Search for the cell housing the specified text and yield its [x, y] center coordinate. 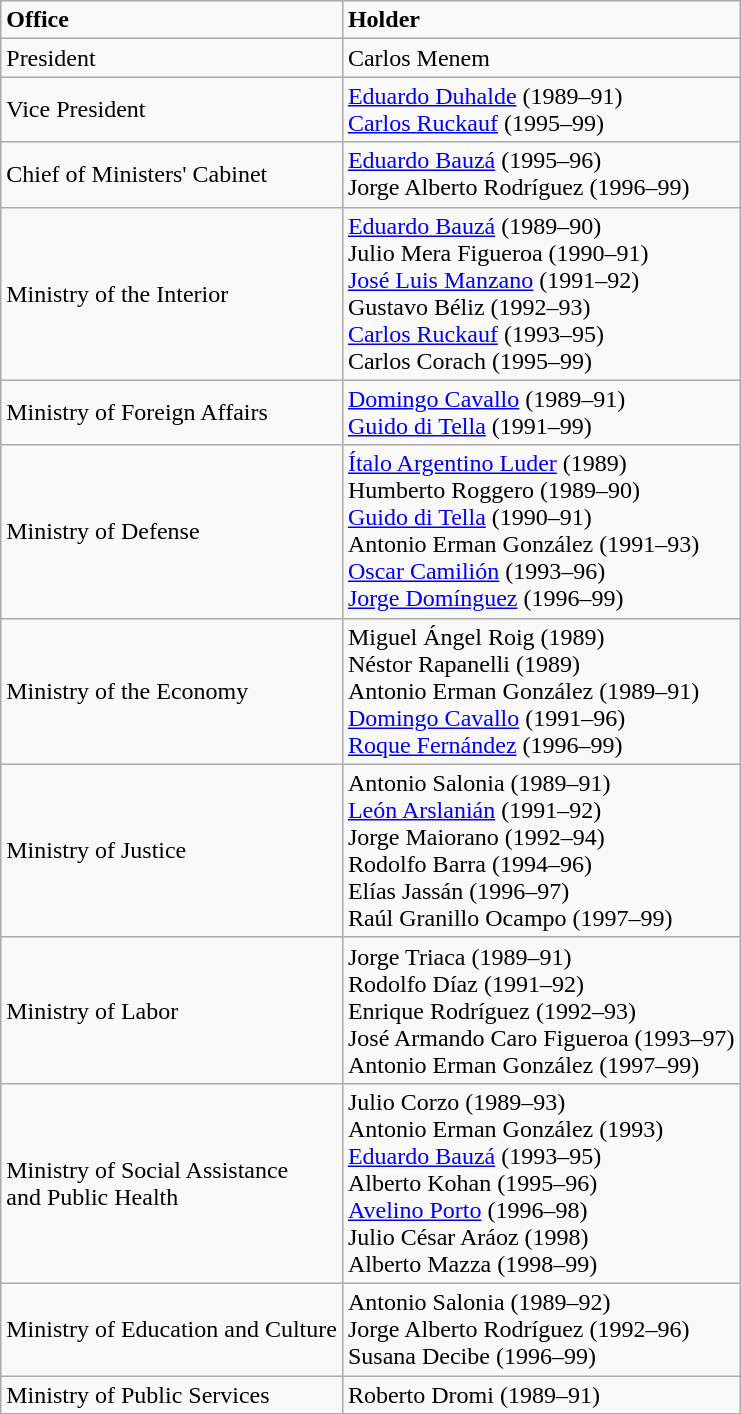
Ministry of Justice [172, 850]
President [172, 58]
Ministry of Social Assistance and Public Health [172, 1183]
Roberto Dromi (1989–91) [541, 1395]
Carlos Menem [541, 58]
Miguel Ángel Roig (1989)Néstor Rapanelli (1989)Antonio Erman González (1989–91)Domingo Cavallo (1991–96)Roque Fernández (1996–99) [541, 691]
Antonio Salonia (1989–91)León Arslanián (1991–92)Jorge Maiorano (1992–94)Rodolfo Barra (1994–96)Elías Jassán (1996–97)Raúl Granillo Ocampo (1997–99) [541, 850]
Ministry of the Economy [172, 691]
Ministry of Defense [172, 532]
Eduardo Bauzá (1989–90)Julio Mera Figueroa (1990–91)José Luis Manzano (1991–92)Gustavo Béliz (1992–93)Carlos Ruckauf (1993–95)Carlos Corach (1995–99) [541, 294]
Vice President [172, 110]
Jorge Triaca (1989–91)Rodolfo Díaz (1991–92)Enrique Rodríguez (1992–93)José Armando Caro Figueroa (1993–97)Antonio Erman González (1997–99) [541, 1010]
Domingo Cavallo (1989–91)Guido di Tella (1991–99) [541, 412]
Ministry of Labor [172, 1010]
Chief of Ministers' Cabinet [172, 174]
Office [172, 20]
Ministry of the Interior [172, 294]
Eduardo Bauzá (1995–96)Jorge Alberto Rodríguez (1996–99) [541, 174]
Ministry of Public Services [172, 1395]
Holder [541, 20]
Ministry of Education and Culture [172, 1329]
Ministry of Foreign Affairs [172, 412]
Eduardo Duhalde (1989–91)Carlos Ruckauf (1995–99) [541, 110]
Antonio Salonia (1989–92)Jorge Alberto Rodríguez (1992–96)Susana Decibe (1996–99) [541, 1329]
